Detect which cell encompasses the target text, then output its [X, Y] center coordinate. 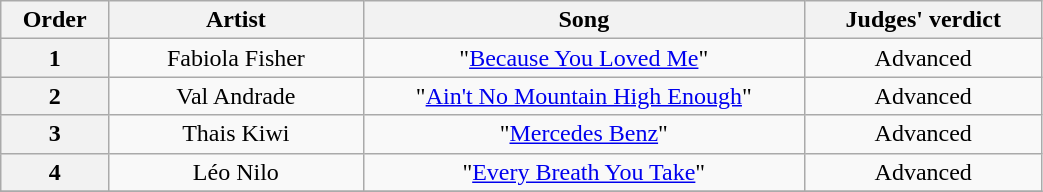
1 [55, 58]
Song [584, 20]
Léo Nilo [236, 172]
3 [55, 134]
"Every Breath You Take" [584, 172]
Val Andrade [236, 96]
Artist [236, 20]
2 [55, 96]
4 [55, 172]
Fabiola Fisher [236, 58]
"Mercedes Benz" [584, 134]
Order [55, 20]
"Because You Loved Me" [584, 58]
"Ain't No Mountain High Enough" [584, 96]
Thais Kiwi [236, 134]
Judges' verdict [923, 20]
